Return the (x, y) coordinate for the center point of the cell that contains the specified text.  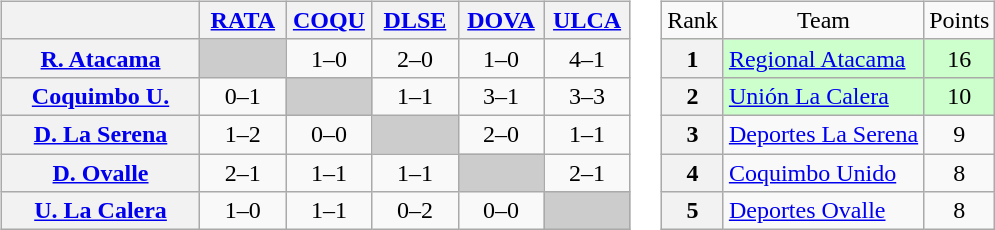
3 (693, 134)
Coquimbo U. (100, 96)
DLSE (415, 20)
Points (960, 20)
0–1 (243, 96)
9 (960, 134)
4–1 (587, 58)
Team (823, 20)
5 (693, 211)
Deportes Ovalle (823, 211)
1–2 (243, 134)
U. La Calera (100, 211)
Unión La Calera (823, 96)
0–2 (415, 211)
ULCA (587, 20)
Deportes La Serena (823, 134)
Coquimbo Unido (823, 173)
R. Atacama (100, 58)
Rank (693, 20)
1 (693, 58)
10 (960, 96)
16 (960, 58)
D. Ovalle (100, 173)
COQU (329, 20)
D. La Serena (100, 134)
3–3 (587, 96)
RATA (243, 20)
2 (693, 96)
Regional Atacama (823, 58)
3–1 (501, 96)
DOVA (501, 20)
4 (693, 173)
